Output the (X, Y) coordinate of the center of the cell containing the given text.  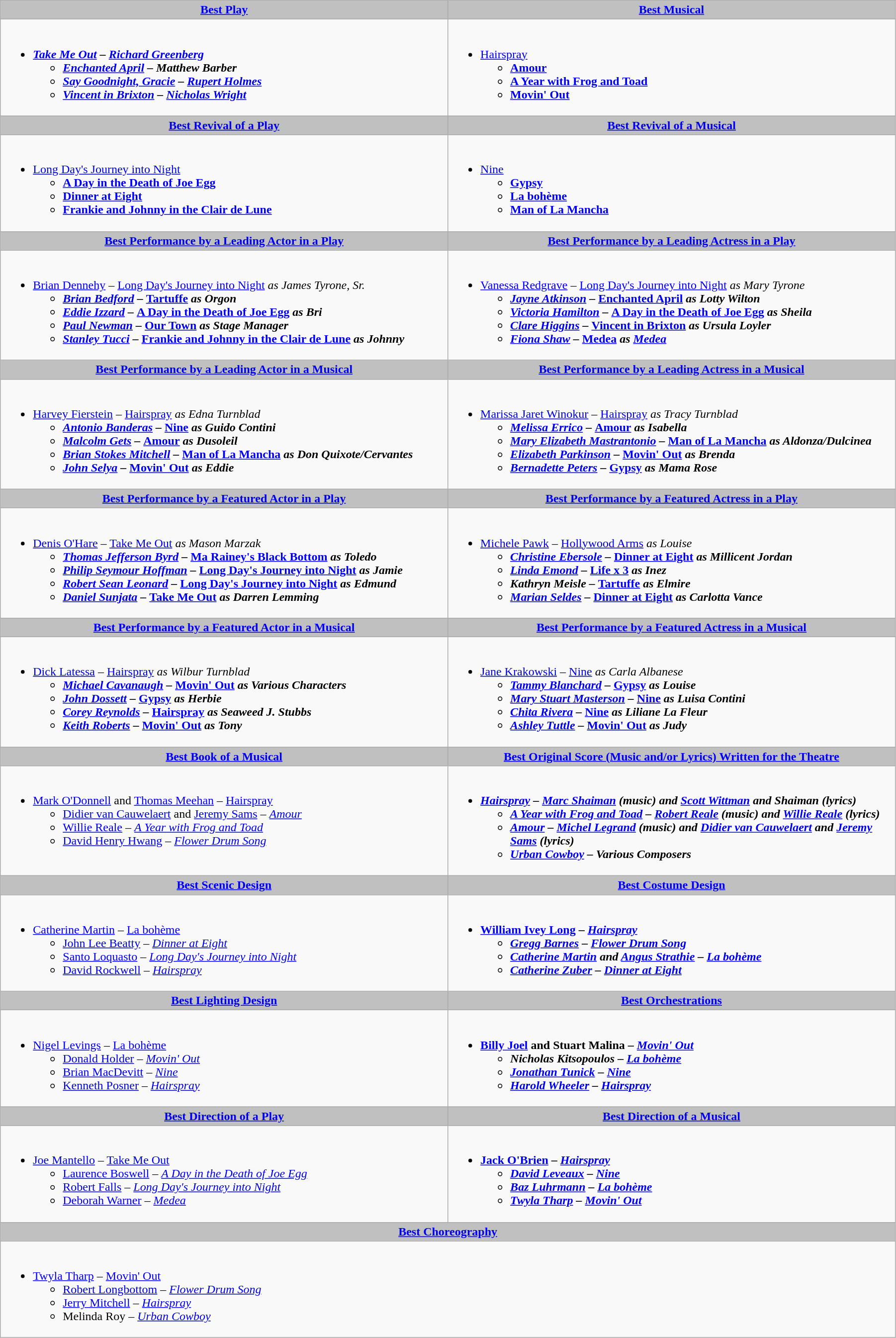
Nigel Levings – La bohèmeDonald Holder – Movin' OutBrian MacDevitt – NineKenneth Posner – Hairspray (224, 1058)
Twyla Tharp – Movin' OutRobert Longbottom – Flower Drum SongJerry Mitchell – HairsprayMelinda Roy – Urban Cowboy (448, 1289)
Best Revival of a Play (224, 125)
Catherine Martin – La bohèmeJohn Lee Beatty – Dinner at EightSanto Loquasto – Long Day's Journey into NightDavid Rockwell – Hairspray (224, 943)
Best Performance by a Leading Actor in a Musical (224, 370)
Billy Joel and Stuart Malina – Movin' OutNicholas Kitsopoulos – La bohèmeJonathan Tunick – NineHarold Wheeler – Hairspray (672, 1058)
Best Performance by a Featured Actress in a Musical (672, 627)
Jack O'Brien – HairsprayDavid Leveaux – NineBaz Luhrmann – La bohèmeTwyla Tharp – Movin' Out (672, 1174)
Best Performance by a Leading Actor in a Play (224, 241)
Long Day's Journey into NightA Day in the Death of Joe EggDinner at EightFrankie and Johnny in the Clair de Lune (224, 183)
Best Performance by a Featured Actor in a Play (224, 498)
Best Musical (672, 10)
William Ivey Long – HairsprayGregg Barnes – Flower Drum SongCatherine Martin and Angus Strathie – La bohèmeCatherine Zuber – Dinner at Eight (672, 943)
Best Lighting Design (224, 1001)
Best Original Score (Music and/or Lyrics) Written for the Theatre (672, 757)
Take Me Out – Richard GreenbergEnchanted April – Matthew BarberSay Goodnight, Gracie – Rupert HolmesVincent in Brixton – Nicholas Wright (224, 68)
Best Direction of a Play (224, 1116)
Best Costume Design (672, 885)
Best Performance by a Featured Actor in a Musical (224, 627)
Best Scenic Design (224, 885)
Best Revival of a Musical (672, 125)
Best Play (224, 10)
Best Direction of a Musical (672, 1116)
Best Performance by a Leading Actress in a Musical (672, 370)
Joe Mantello – Take Me OutLaurence Boswell – A Day in the Death of Joe EggRobert Falls – Long Day's Journey into NightDeborah Warner – Medea (224, 1174)
NineGypsyLa bohèmeMan of La Mancha (672, 183)
Best Performance by a Leading Actress in a Play (672, 241)
Best Performance by a Featured Actress in a Play (672, 498)
Best Choreography (448, 1232)
HairsprayAmourA Year with Frog and ToadMovin' Out (672, 68)
Best Orchestrations (672, 1001)
Best Book of a Musical (224, 757)
